Capture the cell that displays the provided text and extract its (x, y) central coordinate. 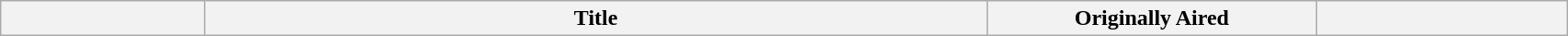
Originally Aired (1152, 18)
Title (595, 18)
